Capture the cell that displays the provided text and extract its [x, y] central coordinate. 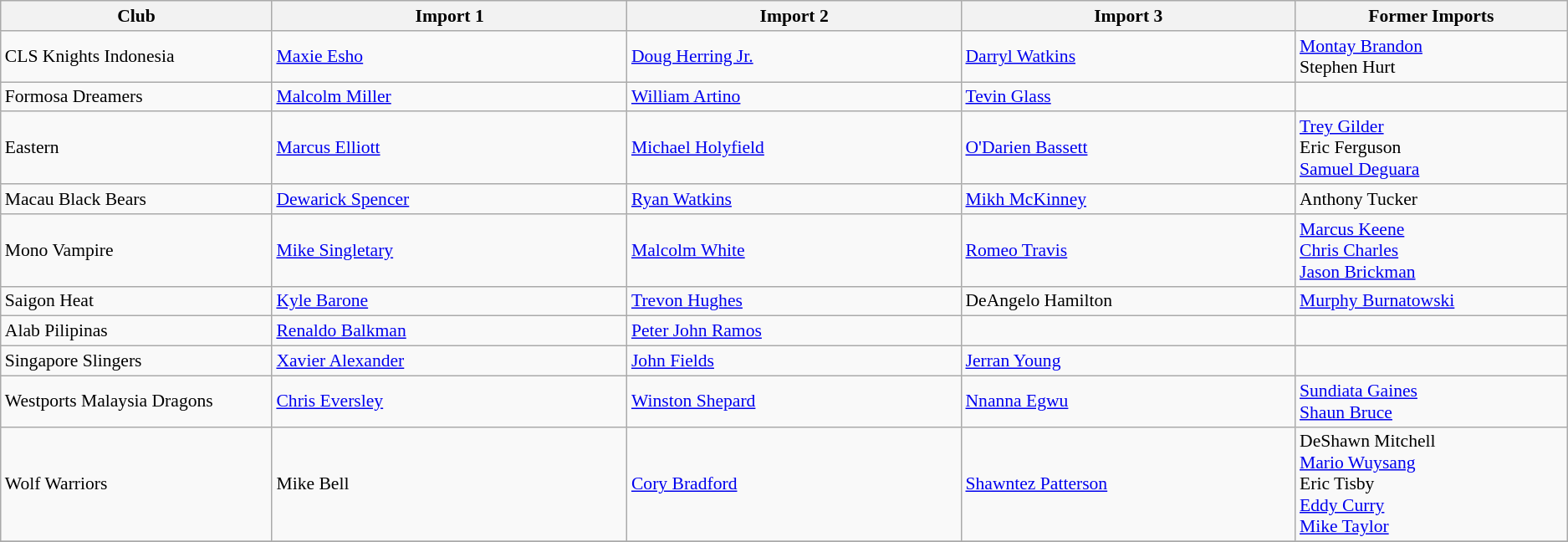
Michael Holyfield [794, 149]
Doug Herring Jr. [794, 57]
Renaldo Balkman [450, 331]
Club [137, 16]
Eastern [137, 149]
Darryl Watkins [1128, 57]
Trevon Hughes [794, 301]
William Artino [794, 97]
Ryan Watkins [794, 199]
Sundiata Gaines Shaun Bruce [1432, 401]
Mono Vampire [137, 251]
Xavier Alexander [450, 361]
Mike Bell [450, 484]
Jerran Young [1128, 361]
Wolf Warriors [137, 484]
Malcolm White [794, 251]
CLS Knights Indonesia [137, 57]
Saigon Heat [137, 301]
Import 2 [794, 16]
Dewarick Spencer [450, 199]
Romeo Travis [1128, 251]
Alab Pilipinas [137, 331]
Anthony Tucker [1432, 199]
Marcus Keene Chris Charles Jason Brickman [1432, 251]
Cory Bradford [794, 484]
DeShawn Mitchell Mario Wuysang Eric Tisby Eddy Curry Mike Taylor [1432, 484]
Maxie Esho [450, 57]
Peter John Ramos [794, 331]
DeAngelo Hamilton [1128, 301]
Mike Singletary [450, 251]
Winston Shepard [794, 401]
Mikh McKinney [1128, 199]
John Fields [794, 361]
Nnanna Egwu [1128, 401]
Kyle Barone [450, 301]
Tevin Glass [1128, 97]
Import 1 [450, 16]
Trey Gilder Eric Ferguson Samuel Deguara [1432, 149]
Shawntez Patterson [1128, 484]
Westports Malaysia Dragons [137, 401]
Marcus Elliott [450, 149]
Formosa Dreamers [137, 97]
Former Imports [1432, 16]
Montay Brandon Stephen Hurt [1432, 57]
Macau Black Bears [137, 199]
O'Darien Bassett [1128, 149]
Chris Eversley [450, 401]
Singapore Slingers [137, 361]
Malcolm Miller [450, 97]
Import 3 [1128, 16]
Murphy Burnatowski [1432, 301]
